Detect which cell encompasses the target text, then output its [x, y] center coordinate. 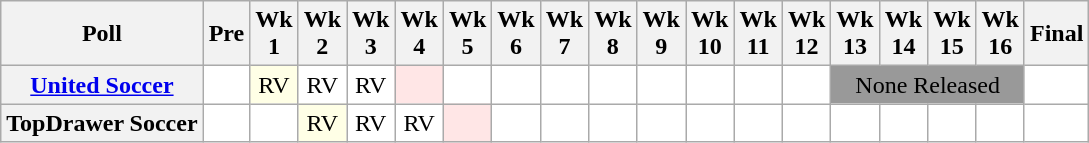
Poll [102, 34]
United Soccer [102, 85]
Wk6 [516, 34]
None Released [928, 85]
Wk9 [661, 34]
Wk4 [419, 34]
Wk12 [806, 34]
Wk7 [564, 34]
Pre [226, 34]
Wk15 [952, 34]
Wk16 [1000, 34]
Wk10 [710, 34]
Wk14 [903, 34]
Wk8 [613, 34]
Wk5 [467, 34]
Final [1056, 34]
Wk3 [371, 34]
Wk13 [855, 34]
Wk2 [322, 34]
Wk1 [274, 34]
Wk11 [758, 34]
TopDrawer Soccer [102, 123]
